Return the [x, y] coordinate for the center point of the cell that contains the specified text.  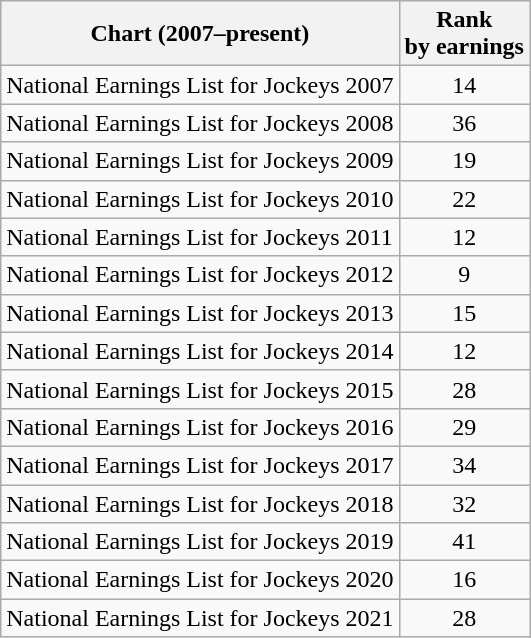
National Earnings List for Jockeys 2009 [200, 161]
22 [464, 199]
National Earnings List for Jockeys 2017 [200, 465]
15 [464, 313]
9 [464, 275]
National Earnings List for Jockeys 2011 [200, 237]
National Earnings List for Jockeys 2008 [200, 123]
19 [464, 161]
32 [464, 503]
29 [464, 427]
National Earnings List for Jockeys 2016 [200, 427]
National Earnings List for Jockeys 2018 [200, 503]
Chart (2007–present) [200, 34]
National Earnings List for Jockeys 2015 [200, 389]
National Earnings List for Jockeys 2010 [200, 199]
14 [464, 85]
National Earnings List for Jockeys 2020 [200, 580]
National Earnings List for Jockeys 2021 [200, 618]
National Earnings List for Jockeys 2013 [200, 313]
National Earnings List for Jockeys 2012 [200, 275]
41 [464, 542]
16 [464, 580]
36 [464, 123]
National Earnings List for Jockeys 2014 [200, 351]
Rankby earnings [464, 34]
National Earnings List for Jockeys 2019 [200, 542]
National Earnings List for Jockeys 2007 [200, 85]
34 [464, 465]
